Extract the (x, y) coordinate from the center of the cell holding the provided text.  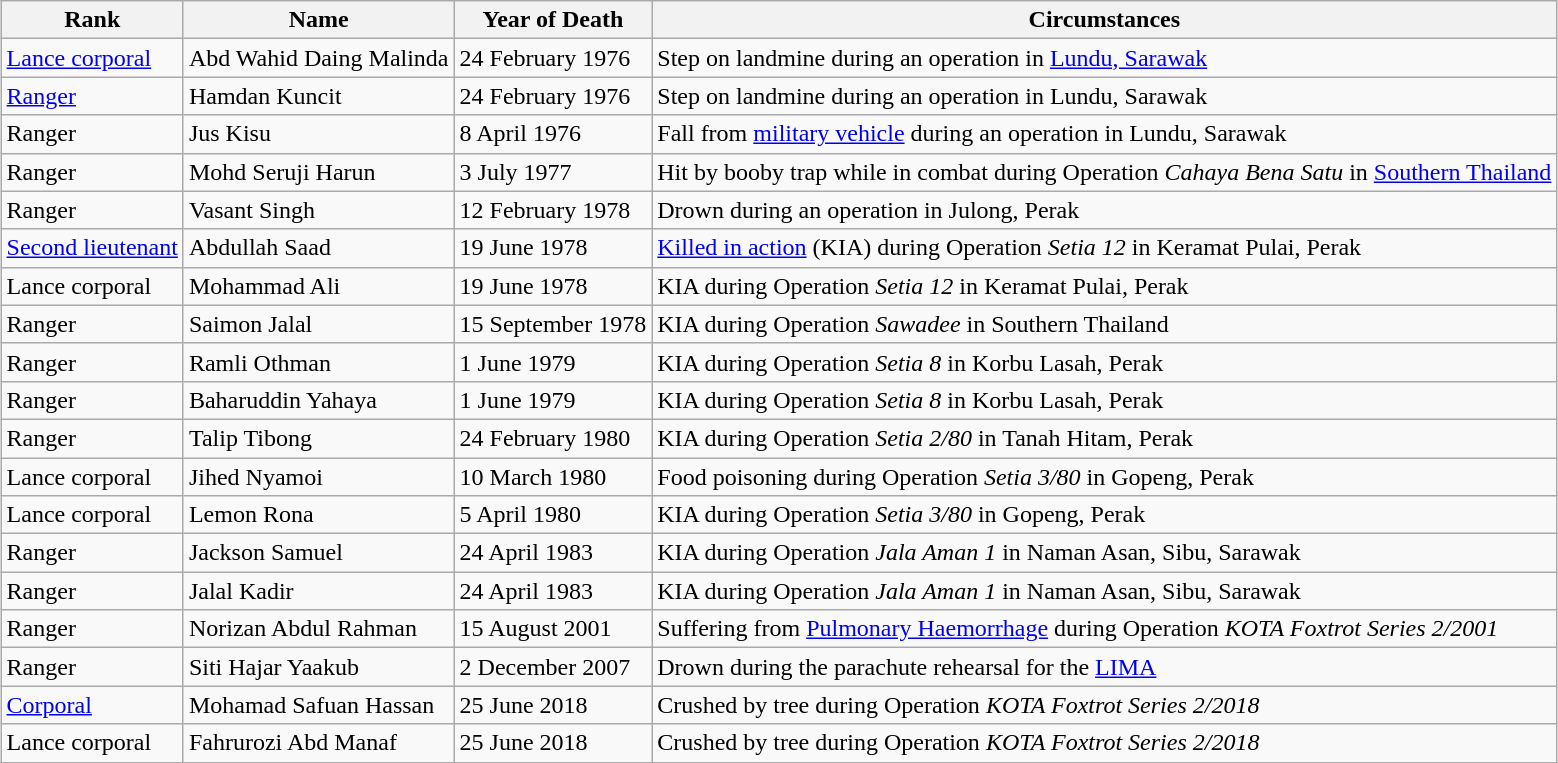
Second lieutenant (92, 248)
KIA during Operation Setia 3/80 in Gopeng, Perak (1104, 515)
Suffering from Pulmonary Haemorrhage during Operation KOTA Foxtrot Series 2/2001 (1104, 629)
Hamdan Kuncit (318, 96)
3 July 1977 (553, 172)
5 April 1980 (553, 515)
Ramli Othman (318, 362)
12 February 1978 (553, 210)
15 August 2001 (553, 629)
Norizan Abdul Rahman (318, 629)
Drown during the parachute rehearsal for the LIMA (1104, 667)
KIA during Operation Setia 2/80 in Tanah Hitam, Perak (1104, 438)
KIA during Operation Setia 12 in Keramat Pulai, Perak (1104, 286)
Abdullah Saad (318, 248)
Baharuddin Yahaya (318, 400)
Mohammad Ali (318, 286)
Fall from military vehicle during an operation in Lundu, Sarawak (1104, 134)
Corporal (92, 705)
Year of Death (553, 20)
Lemon Rona (318, 515)
Siti Hajar Yaakub (318, 667)
Circumstances (1104, 20)
Abd Wahid Daing Malinda (318, 58)
2 December 2007 (553, 667)
24 February 1980 (553, 438)
KIA during Operation Sawadee in Southern Thailand (1104, 324)
Saimon Jalal (318, 324)
Killed in action (KIA) during Operation Setia 12 in Keramat Pulai, Perak (1104, 248)
Drown during an operation in Julong, Perak (1104, 210)
Rank (92, 20)
Jackson Samuel (318, 553)
8 April 1976 (553, 134)
Name (318, 20)
Hit by booby trap while in combat during Operation Cahaya Bena Satu in Southern Thailand (1104, 172)
Food poisoning during Operation Setia 3/80 in Gopeng, Perak (1104, 477)
Mohamad Safuan Hassan (318, 705)
10 March 1980 (553, 477)
Fahrurozi Abd Manaf (318, 743)
15 September 1978 (553, 324)
Jalal Kadir (318, 591)
Vasant Singh (318, 210)
Jus Kisu (318, 134)
Mohd Seruji Harun (318, 172)
Talip Tibong (318, 438)
Jihed Nyamoi (318, 477)
